Provide the [x, y] coordinate of the cell's center where the given text is located.  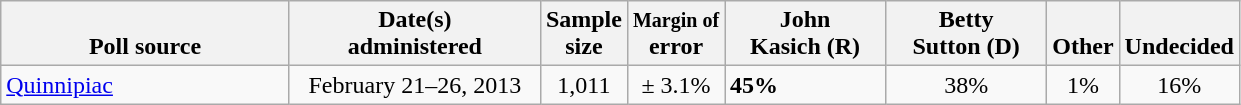
Undecided [1179, 34]
February 21–26, 2013 [414, 85]
± 3.1% [676, 85]
Poll source [146, 34]
1,011 [584, 85]
16% [1179, 85]
JohnKasich (R) [806, 34]
Other [1083, 34]
Quinnipiac [146, 85]
Samplesize [584, 34]
1% [1083, 85]
BettySutton (D) [966, 34]
45% [806, 85]
38% [966, 85]
Date(s)administered [414, 34]
Margin oferror [676, 34]
